Detect which cell encompasses the target text, then output its (x, y) center coordinate. 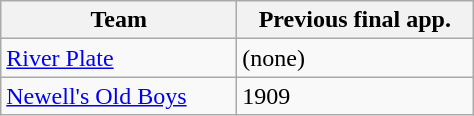
1909 (355, 96)
(none) (355, 58)
Team (119, 20)
River Plate (119, 58)
Previous final app. (355, 20)
Newell's Old Boys (119, 96)
